From the cell containing the given text, extract its center point as (X, Y) coordinate. 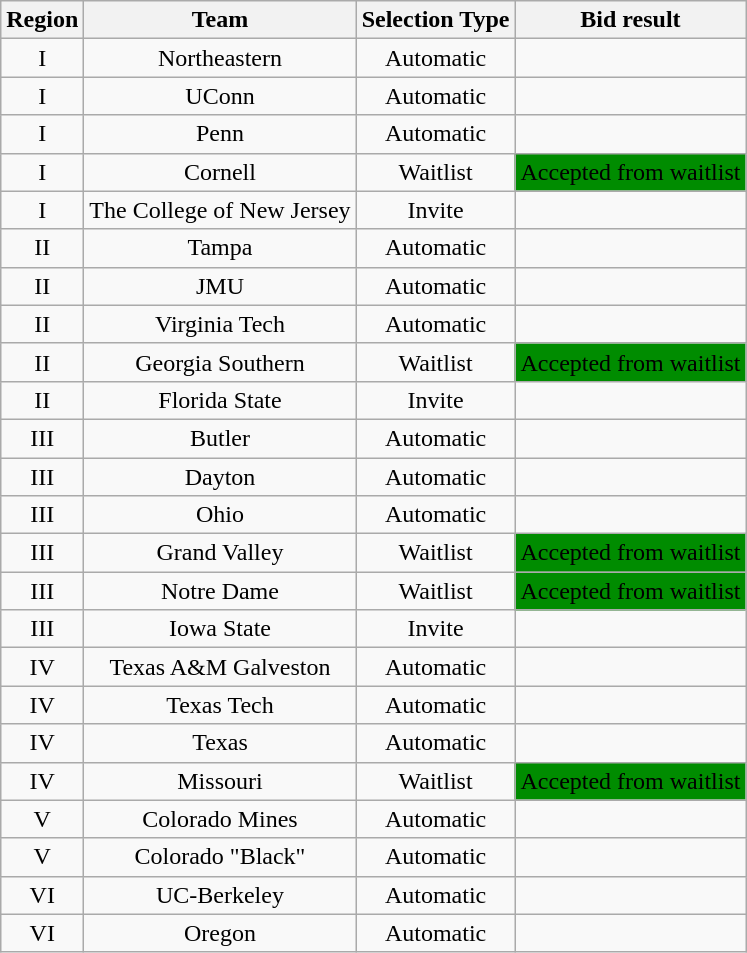
Texas (220, 743)
UConn (220, 96)
Grand Valley (220, 553)
Penn (220, 134)
Cornell (220, 172)
Georgia Southern (220, 362)
Notre Dame (220, 591)
Colorado Mines (220, 819)
Bid result (630, 20)
Missouri (220, 781)
Selection Type (436, 20)
The College of New Jersey (220, 210)
Team (220, 20)
Texas Tech (220, 705)
Iowa State (220, 629)
JMU (220, 286)
Tampa (220, 248)
Oregon (220, 933)
Northeastern (220, 58)
Florida State (220, 400)
Dayton (220, 477)
UC-Berkeley (220, 895)
Texas A&M Galveston (220, 667)
Butler (220, 438)
Region (42, 20)
Ohio (220, 515)
Colorado "Black" (220, 857)
Virginia Tech (220, 324)
